Detect which cell encompasses the target text, then output its [X, Y] center coordinate. 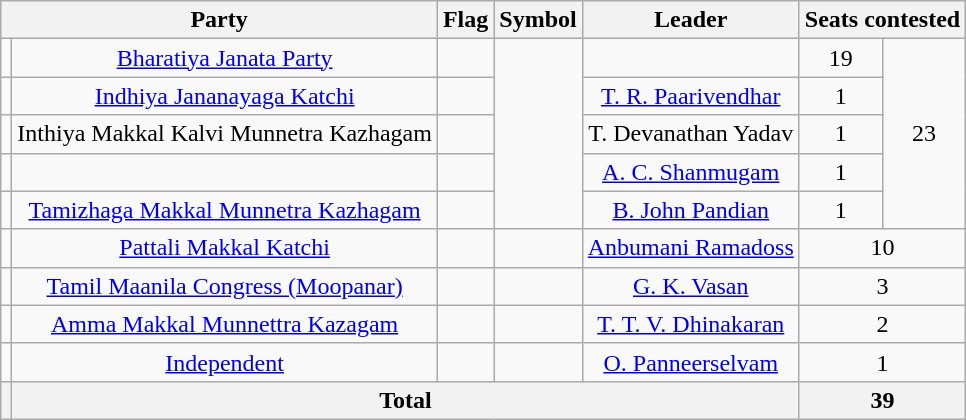
39 [882, 400]
10 [882, 248]
Independent [225, 362]
Inthiya Makkal Kalvi Munnetra Kazhagam [225, 134]
19 [840, 58]
T. R. Paarivendhar [690, 96]
23 [924, 134]
T. T. V. Dhinakaran [690, 324]
Anbumani Ramadoss [690, 248]
Total [406, 400]
O. Panneerselvam [690, 362]
G. K. Vasan [690, 286]
Symbol [538, 20]
Tamil Maanila Congress (Moopanar) [225, 286]
Leader [690, 20]
A. C. Shanmugam [690, 172]
Pattali Makkal Katchi [225, 248]
2 [882, 324]
Tamizhaga Makkal Munnetra Kazhagam [225, 210]
Amma Makkal Munnettra Kazagam [225, 324]
T. Devanathan Yadav [690, 134]
3 [882, 286]
Bharatiya Janata Party [225, 58]
B. John Pandian [690, 210]
Party [220, 20]
Seats contested [882, 20]
Flag [465, 20]
Indhiya Jananayaga Katchi [225, 96]
